Capture the cell that displays the provided text and extract its (x, y) central coordinate. 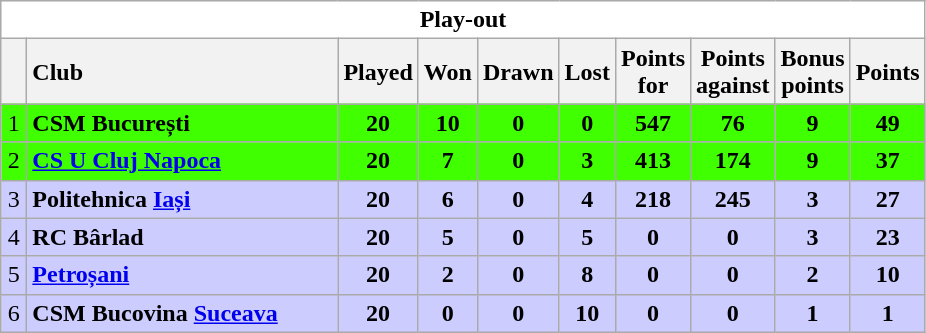
Points (888, 72)
Lost (587, 72)
Points for (652, 72)
CSM Bucovina Suceava (182, 313)
Politehnica Iași (182, 199)
Won (448, 72)
76 (733, 123)
CS U Cluj Napoca (182, 161)
Petroșani (182, 275)
8 (587, 275)
Points against (733, 72)
413 (652, 161)
Play-out (463, 20)
Played (378, 72)
174 (733, 161)
37 (888, 161)
Club (182, 72)
218 (652, 199)
245 (733, 199)
7 (448, 161)
547 (652, 123)
RC Bârlad (182, 237)
23 (888, 237)
27 (888, 199)
49 (888, 123)
Drawn (518, 72)
CSM București (182, 123)
Bonus points (812, 72)
